Provide the [X, Y] coordinate of the cell's center where the given text is located.  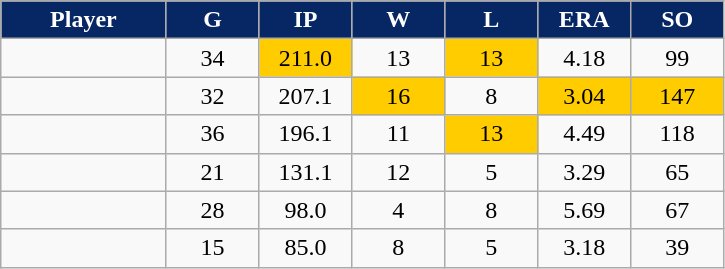
3.29 [584, 172]
99 [678, 58]
IP [306, 20]
4 [398, 210]
G [212, 20]
67 [678, 210]
32 [212, 96]
211.0 [306, 58]
Player [84, 20]
3.18 [584, 248]
5.69 [584, 210]
4.18 [584, 58]
12 [398, 172]
21 [212, 172]
147 [678, 96]
65 [678, 172]
3.04 [584, 96]
36 [212, 134]
ERA [584, 20]
L [492, 20]
131.1 [306, 172]
4.49 [584, 134]
28 [212, 210]
SO [678, 20]
118 [678, 134]
196.1 [306, 134]
16 [398, 96]
W [398, 20]
207.1 [306, 96]
39 [678, 248]
15 [212, 248]
98.0 [306, 210]
34 [212, 58]
11 [398, 134]
85.0 [306, 248]
